Scan for the cell matching the given text and deliver its [x, y] coordinate at center. 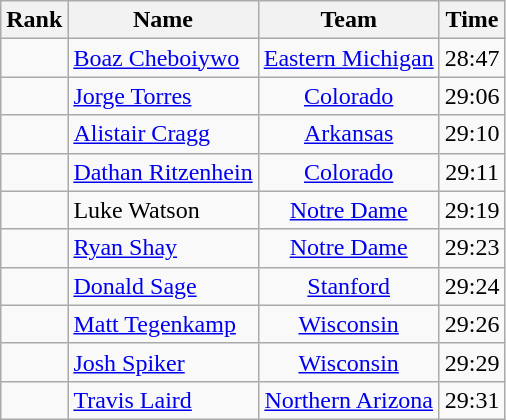
Eastern Michigan [348, 58]
Team [348, 20]
Donald Sage [163, 286]
Northern Arizona [348, 400]
Boaz Cheboiywo [163, 58]
Jorge Torres [163, 96]
29:10 [472, 134]
29:24 [472, 286]
29:23 [472, 248]
28:47 [472, 58]
29:06 [472, 96]
Dathan Ritzenhein [163, 172]
Matt Tegenkamp [163, 324]
Travis Laird [163, 400]
Rank [34, 20]
29:11 [472, 172]
Ryan Shay [163, 248]
29:19 [472, 210]
29:29 [472, 362]
29:26 [472, 324]
29:31 [472, 400]
Luke Watson [163, 210]
Stanford [348, 286]
Time [472, 20]
Alistair Cragg [163, 134]
Josh Spiker [163, 362]
Name [163, 20]
Arkansas [348, 134]
